Return the (X, Y) coordinate for the center point of the cell that contains the specified text.  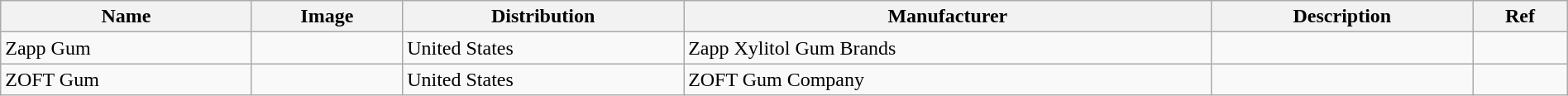
Zapp Xylitol Gum Brands (948, 48)
Ref (1520, 17)
Description (1342, 17)
ZOFT Gum Company (948, 79)
ZOFT Gum (126, 79)
Distribution (543, 17)
Manufacturer (948, 17)
Name (126, 17)
Image (327, 17)
Zapp Gum (126, 48)
